Search for the cell housing the specified text and yield its [x, y] center coordinate. 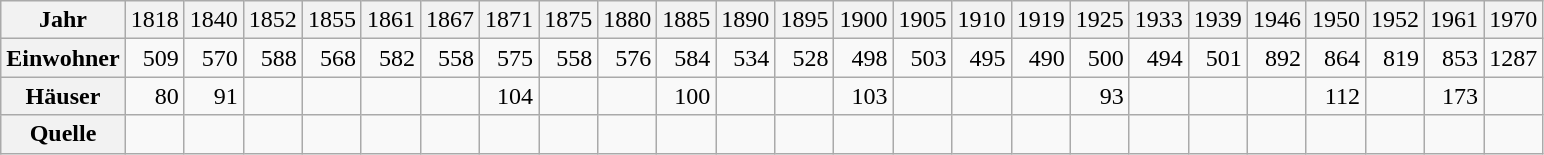
Häuser [63, 96]
570 [214, 58]
80 [154, 96]
112 [1336, 96]
503 [922, 58]
1952 [1394, 20]
490 [1040, 58]
498 [864, 58]
864 [1336, 58]
501 [1218, 58]
1840 [214, 20]
Einwohner [63, 58]
1890 [746, 20]
576 [628, 58]
1861 [390, 20]
173 [1454, 96]
100 [686, 96]
1910 [982, 20]
588 [272, 58]
528 [804, 58]
1885 [686, 20]
Jahr [63, 20]
103 [864, 96]
584 [686, 58]
104 [510, 96]
495 [982, 58]
1939 [1218, 20]
853 [1454, 58]
1818 [154, 20]
1867 [450, 20]
93 [1100, 96]
568 [332, 58]
1871 [510, 20]
1852 [272, 20]
1905 [922, 20]
1900 [864, 20]
534 [746, 58]
892 [1276, 58]
1950 [1336, 20]
819 [1394, 58]
1933 [1158, 20]
494 [1158, 58]
582 [390, 58]
1855 [332, 20]
91 [214, 96]
1961 [1454, 20]
1895 [804, 20]
1287 [1514, 58]
1970 [1514, 20]
509 [154, 58]
1875 [568, 20]
1946 [1276, 20]
575 [510, 58]
500 [1100, 58]
1925 [1100, 20]
Quelle [63, 134]
1919 [1040, 20]
1880 [628, 20]
